Scan for the cell matching the given text and deliver its [X, Y] coordinate at center. 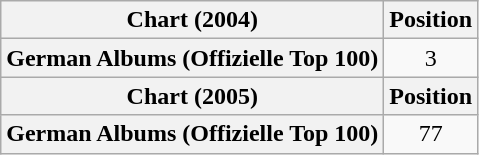
Chart (2005) [192, 96]
3 [431, 58]
Chart (2004) [192, 20]
77 [431, 134]
